Determine the (x, y) coordinate at the center of the cell enclosing the given text.  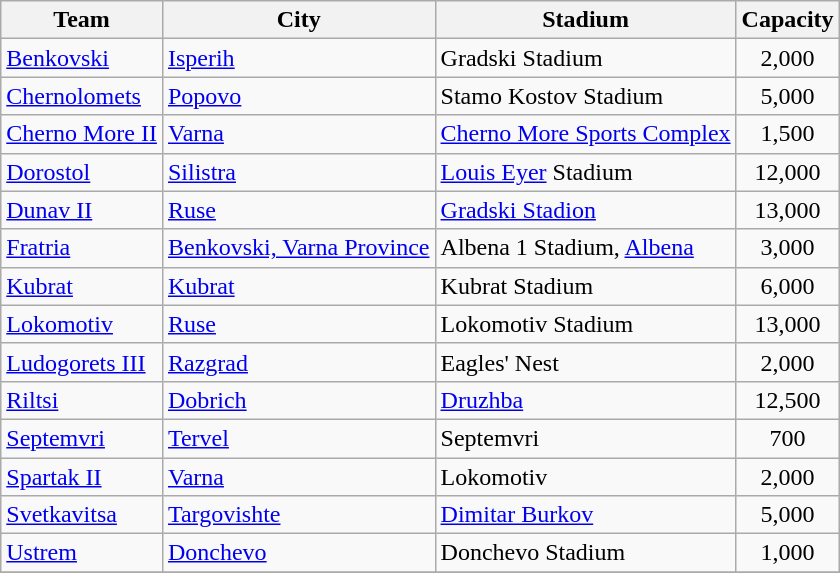
Lokomotiv Stadium (586, 324)
Dunav II (82, 210)
Louis Eyer Stadium (586, 172)
Silistra (298, 172)
Spartak II (82, 477)
Dobrich (298, 400)
Razgrad (298, 362)
Capacity (788, 20)
Gradski Stadion (586, 210)
Tervel (298, 438)
Fratria (82, 248)
12,000 (788, 172)
1,000 (788, 553)
Svetkavitsa (82, 515)
6,000 (788, 286)
Isperih (298, 58)
Benkovski, Varna Province (298, 248)
Stamo Kostov Stadium (586, 96)
Cherno More II (82, 134)
3,000 (788, 248)
Dorostol (82, 172)
Ustrem (82, 553)
Popovo (298, 96)
Targovishte (298, 515)
Dimitar Burkov (586, 515)
Riltsi (82, 400)
Donchevo (298, 553)
Chernolomets (82, 96)
Kubrat Stadium (586, 286)
Benkovski (82, 58)
1,500 (788, 134)
Stadium (586, 20)
Team (82, 20)
Eagles' Nest (586, 362)
Ludogorets III (82, 362)
12,500 (788, 400)
700 (788, 438)
Donchevo Stadium (586, 553)
Druzhba (586, 400)
City (298, 20)
Albena 1 Stadium, Albena (586, 248)
Gradski Stadium (586, 58)
Cherno More Sports Complex (586, 134)
